Determine the (X, Y) coordinate at the center of the cell enclosing the given text.  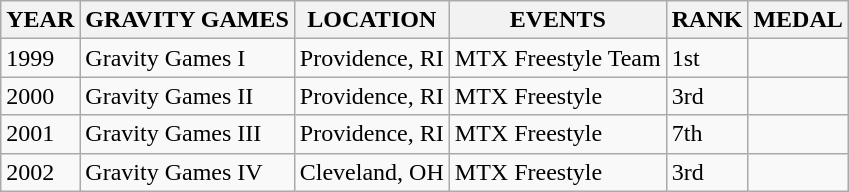
1999 (40, 58)
LOCATION (372, 20)
MTX Freestyle Team (558, 58)
2000 (40, 96)
2001 (40, 134)
MEDAL (798, 20)
EVENTS (558, 20)
Gravity Games II (187, 96)
Gravity Games IV (187, 172)
2002 (40, 172)
Cleveland, OH (372, 172)
1st (707, 58)
Gravity Games III (187, 134)
RANK (707, 20)
YEAR (40, 20)
7th (707, 134)
GRAVITY GAMES (187, 20)
Gravity Games I (187, 58)
